From the cell containing the given text, extract its center point as (x, y) coordinate. 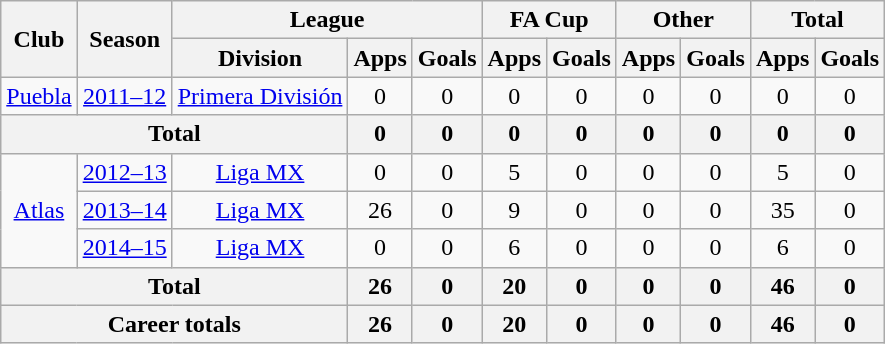
Career totals (174, 324)
FA Cup (549, 20)
2012–13 (124, 172)
Division (260, 58)
Puebla (39, 96)
Other (683, 20)
League (327, 20)
Club (39, 39)
2014–15 (124, 248)
9 (514, 210)
2011–12 (124, 96)
35 (782, 210)
Season (124, 39)
Atlas (39, 210)
2013–14 (124, 210)
Primera División (260, 96)
